For the text-containing cell, return its midpoint in [x, y] coordinate format. 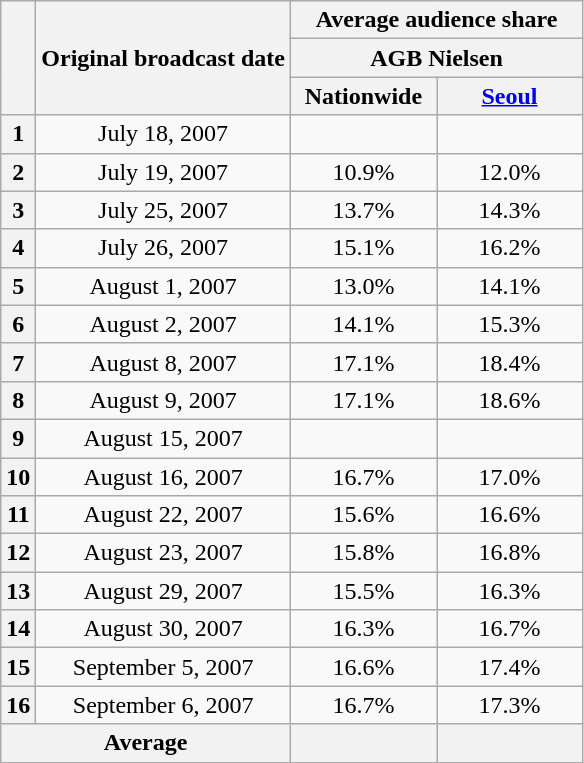
15.3% [509, 324]
August 30, 2007 [164, 629]
July 26, 2007 [164, 248]
Seoul [509, 96]
12.0% [509, 172]
August 23, 2007 [164, 553]
1 [18, 134]
September 6, 2007 [164, 705]
15.1% [363, 248]
Nationwide [363, 96]
12 [18, 553]
10.9% [363, 172]
August 2, 2007 [164, 324]
18.4% [509, 362]
6 [18, 324]
14 [18, 629]
July 18, 2007 [164, 134]
August 8, 2007 [164, 362]
5 [18, 286]
18.6% [509, 400]
16 [18, 705]
15.8% [363, 553]
Original broadcast date [164, 58]
August 22, 2007 [164, 515]
7 [18, 362]
14.3% [509, 210]
17.3% [509, 705]
9 [18, 438]
July 19, 2007 [164, 172]
August 9, 2007 [164, 400]
13.0% [363, 286]
September 5, 2007 [164, 667]
10 [18, 477]
3 [18, 210]
4 [18, 248]
15 [18, 667]
17.4% [509, 667]
17.0% [509, 477]
Average audience share [436, 20]
2 [18, 172]
15.6% [363, 515]
16.8% [509, 553]
13.7% [363, 210]
16.2% [509, 248]
August 16, 2007 [164, 477]
August 1, 2007 [164, 286]
Average [146, 743]
8 [18, 400]
11 [18, 515]
13 [18, 591]
AGB Nielsen [436, 58]
August 29, 2007 [164, 591]
15.5% [363, 591]
July 25, 2007 [164, 210]
August 15, 2007 [164, 438]
